From the cell containing the given text, extract its center point as (x, y) coordinate. 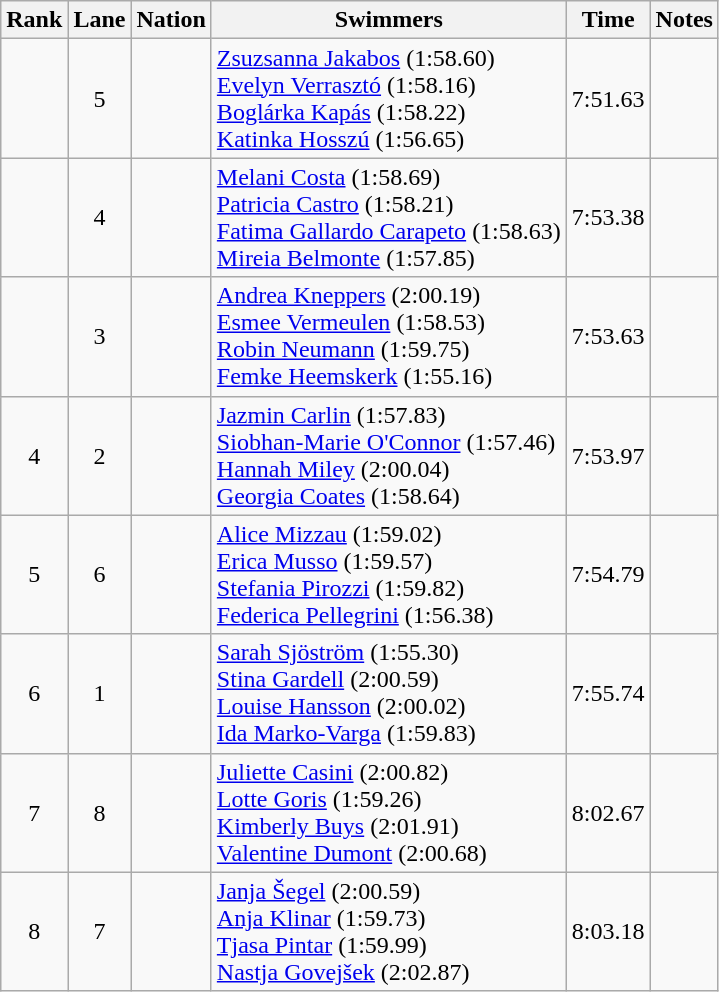
Juliette Casini (2:00.82)Lotte Goris (1:59.26)Kimberly Buys (2:01.91)Valentine Dumont (2:00.68) (388, 812)
3 (100, 336)
Time (608, 20)
Notes (684, 20)
Lane (100, 20)
Rank (34, 20)
7:55.74 (608, 694)
Zsuzsanna Jakabos (1:58.60)Evelyn Verrasztó (1:58.16)Boglárka Kapás (1:58.22)Katinka Hosszú (1:56.65) (388, 98)
Melani Costa (1:58.69)Patricia Castro (1:58.21)Fatima Gallardo Carapeto (1:58.63)Mireia Belmonte (1:57.85) (388, 218)
Andrea Kneppers (2:00.19)Esmee Vermeulen (1:58.53)Robin Neumann (1:59.75)Femke Heemskerk (1:55.16) (388, 336)
Janja Šegel (2:00.59)Anja Klinar (1:59.73)Tjasa Pintar (1:59.99)Nastja Govejšek (2:02.87) (388, 932)
Alice Mizzau (1:59.02) Erica Musso (1:59.57)Stefania Pirozzi (1:59.82)Federica Pellegrini (1:56.38) (388, 574)
Nation (171, 20)
7:54.79 (608, 574)
7:53.97 (608, 456)
Sarah Sjöström (1:55.30)Stina Gardell (2:00.59)Louise Hansson (2:00.02)Ida Marko-Varga (1:59.83) (388, 694)
7:51.63 (608, 98)
8:02.67 (608, 812)
Swimmers (388, 20)
7:53.63 (608, 336)
Jazmin Carlin (1:57.83)Siobhan-Marie O'Connor (1:57.46)Hannah Miley (2:00.04)Georgia Coates (1:58.64) (388, 456)
7:53.38 (608, 218)
1 (100, 694)
8:03.18 (608, 932)
2 (100, 456)
